Identify which cell holds the provided text, then report its [X, Y] central coordinate. 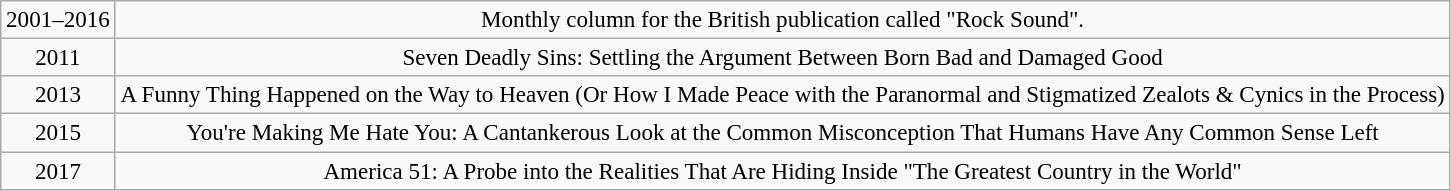
2015 [58, 133]
You're Making Me Hate You: A Cantankerous Look at the Common Misconception That Humans Have Any Common Sense Left [782, 133]
America 51: A Probe into the Realities That Are Hiding Inside "The Greatest Country in the World" [782, 171]
2013 [58, 95]
2017 [58, 171]
Seven Deadly Sins: Settling the Argument Between Born Bad and Damaged Good [782, 58]
Monthly column for the British publication called "Rock Sound". [782, 20]
2011 [58, 58]
A Funny Thing Happened on the Way to Heaven (Or How I Made Peace with the Paranormal and Stigmatized Zealots & Cynics in the Process) [782, 95]
2001–2016 [58, 20]
